Search for the cell housing the specified text and yield its [x, y] center coordinate. 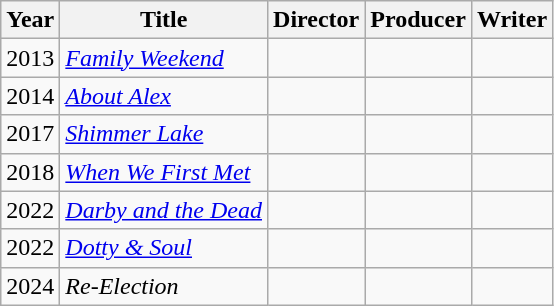
Producer [418, 20]
Dotty & Soul [164, 248]
When We First Met [164, 172]
2017 [30, 134]
2014 [30, 96]
2013 [30, 58]
About Alex [164, 96]
Title [164, 20]
Director [316, 20]
2024 [30, 286]
Family Weekend [164, 58]
2018 [30, 172]
Re-Election [164, 286]
Darby and the Dead [164, 210]
Shimmer Lake [164, 134]
Year [30, 20]
Writer [512, 20]
